Detect which cell encompasses the target text, then output its (x, y) center coordinate. 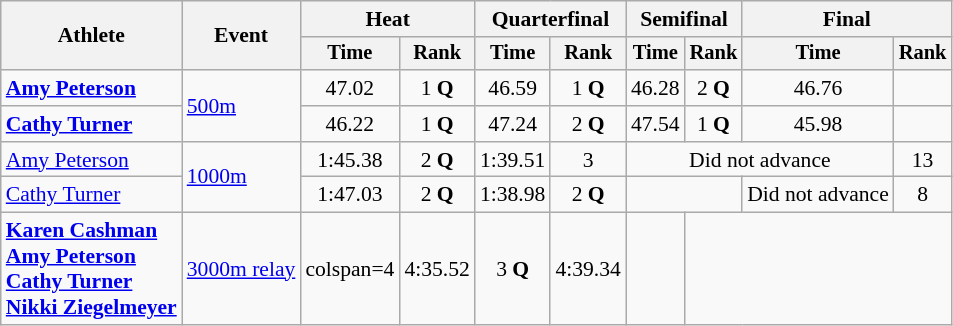
1:45.38 (350, 160)
46.28 (656, 88)
8 (923, 195)
1:47.03 (350, 195)
500m (242, 106)
47.02 (350, 88)
Athlete (92, 36)
47.54 (656, 124)
1:38.98 (512, 195)
4:35.52 (436, 269)
colspan=4 (350, 269)
3 Q (512, 269)
Karen CashmanAmy PetersonCathy TurnerNikki Ziegelmeyer (92, 269)
46.22 (350, 124)
46.59 (512, 88)
Quarterfinal (550, 19)
45.98 (818, 124)
1:39.51 (512, 160)
46.76 (818, 88)
47.24 (512, 124)
Heat (388, 19)
3 (588, 160)
13 (923, 160)
Final (846, 19)
Semifinal (684, 19)
4:39.34 (588, 269)
1000m (242, 178)
Event (242, 36)
3000m relay (242, 269)
